Locate the cell with the specified text and output its [x, y] center coordinate. 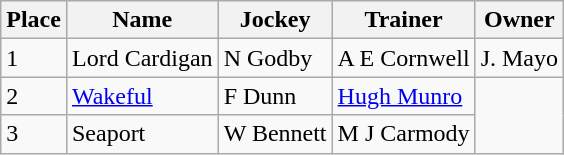
Jockey [275, 20]
Wakeful [142, 96]
Hugh Munro [404, 96]
Trainer [404, 20]
3 [34, 134]
M J Carmody [404, 134]
Seaport [142, 134]
Place [34, 20]
Name [142, 20]
A E Cornwell [404, 58]
2 [34, 96]
F Dunn [275, 96]
J. Mayo [519, 58]
1 [34, 58]
N Godby [275, 58]
Owner [519, 20]
W Bennett [275, 134]
Lord Cardigan [142, 58]
